Detect which cell encompasses the target text, then output its [x, y] center coordinate. 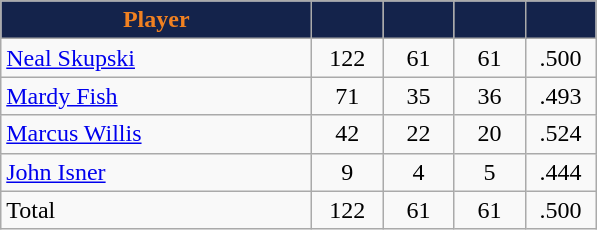
John Isner [156, 172]
36 [490, 96]
Total [156, 210]
42 [348, 134]
Player [156, 20]
35 [418, 96]
Mardy Fish [156, 96]
Neal Skupski [156, 58]
.493 [560, 96]
22 [418, 134]
9 [348, 172]
.524 [560, 134]
20 [490, 134]
Marcus Willis [156, 134]
71 [348, 96]
4 [418, 172]
5 [490, 172]
.444 [560, 172]
